Return the [X, Y] coordinate for the center point of the cell that contains the specified text.  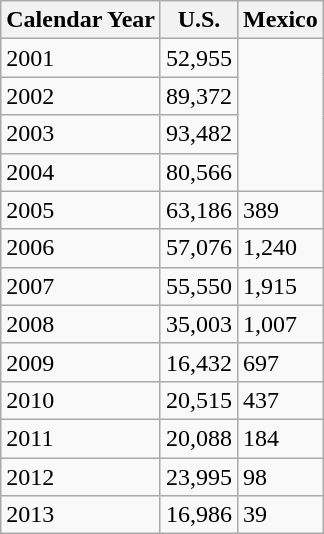
2007 [81, 286]
20,088 [198, 438]
697 [281, 362]
89,372 [198, 96]
2001 [81, 58]
35,003 [198, 324]
2008 [81, 324]
2005 [81, 210]
2010 [81, 400]
437 [281, 400]
Calendar Year [81, 20]
1,915 [281, 286]
2004 [81, 172]
2013 [81, 515]
80,566 [198, 172]
2002 [81, 96]
52,955 [198, 58]
184 [281, 438]
2009 [81, 362]
Mexico [281, 20]
2006 [81, 248]
20,515 [198, 400]
2003 [81, 134]
U.S. [198, 20]
2012 [81, 477]
55,550 [198, 286]
98 [281, 477]
57,076 [198, 248]
16,986 [198, 515]
16,432 [198, 362]
2011 [81, 438]
1,007 [281, 324]
63,186 [198, 210]
39 [281, 515]
23,995 [198, 477]
1,240 [281, 248]
389 [281, 210]
93,482 [198, 134]
